Search for the cell housing the specified text and yield its [X, Y] center coordinate. 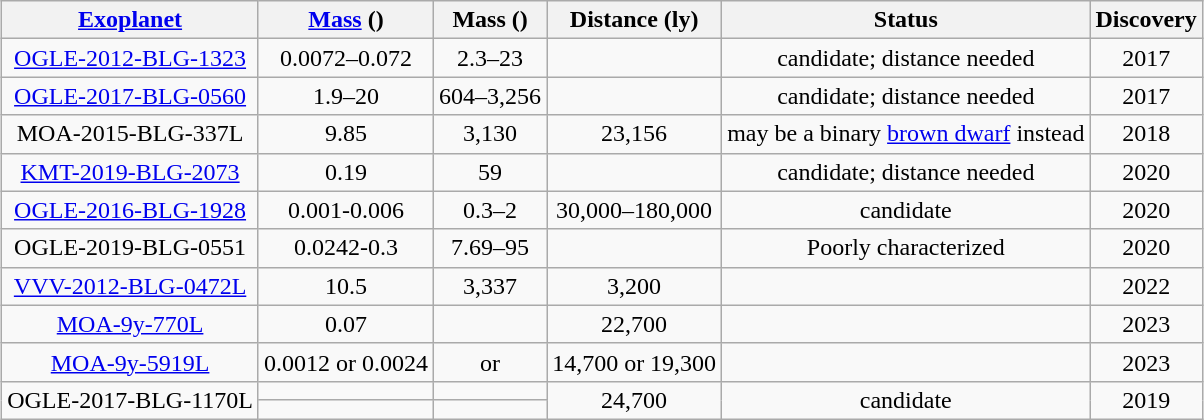
3,337 [490, 286]
9.85 [346, 134]
MOA-2015-BLG-337L [130, 134]
MOA-9y-770L [130, 324]
0.07 [346, 324]
Exoplanet [130, 20]
0.0072–0.072 [346, 58]
OGLE-2019-BLG-0551 [130, 248]
0.001-0.006 [346, 210]
VVV-2012-BLG-0472L [130, 286]
3,200 [634, 286]
2022 [1146, 286]
604–3,256 [490, 96]
Discovery [1146, 20]
59 [490, 172]
OGLE-2017-BLG-1170L [130, 400]
3,130 [490, 134]
KMT-2019-BLG-2073 [130, 172]
OGLE-2012-BLG-1323 [130, 58]
0.19 [346, 172]
or [490, 362]
30,000–180,000 [634, 210]
1.9–20 [346, 96]
10.5 [346, 286]
24,700 [634, 400]
2019 [1146, 400]
23,156 [634, 134]
0.0012 or 0.0024 [346, 362]
2.3–23 [490, 58]
0.0242-0.3 [346, 248]
MOA-9y-5919L [130, 362]
OGLE-2016-BLG-1928 [130, 210]
may be a binary brown dwarf instead [906, 134]
22,700 [634, 324]
Distance (ly) [634, 20]
Status [906, 20]
7.69–95 [490, 248]
OGLE-2017-BLG-0560 [130, 96]
14,700 or 19,300 [634, 362]
0.3–2 [490, 210]
2018 [1146, 134]
Poorly characterized [906, 248]
